For the text-containing cell, return its midpoint in [X, Y] coordinate format. 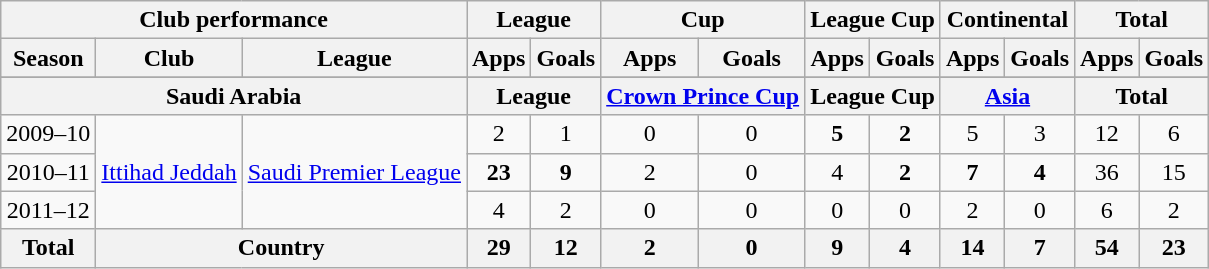
14 [972, 248]
Saudi Arabia [234, 96]
Asia [1007, 96]
Cup [703, 20]
15 [1174, 172]
Season [48, 58]
2011–12 [48, 210]
Country [282, 248]
3 [1040, 134]
54 [1107, 248]
1 [566, 134]
Crown Prince Cup [703, 96]
Club [169, 58]
36 [1107, 172]
Club performance [234, 20]
Continental [1007, 20]
2010–11 [48, 172]
29 [498, 248]
Ittihad Jeddah [169, 172]
Saudi Premier League [354, 172]
2009–10 [48, 134]
